Capture the cell that displays the provided text and extract its [X, Y] central coordinate. 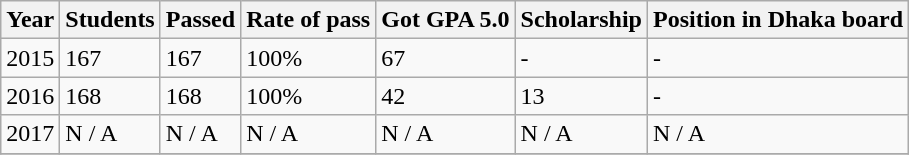
42 [446, 96]
Students [110, 20]
Got GPA 5.0 [446, 20]
67 [446, 58]
Rate of pass [308, 20]
13 [581, 96]
Position in Dhaka board [778, 20]
Passed [200, 20]
Year [30, 20]
2017 [30, 134]
2015 [30, 58]
2016 [30, 96]
Scholarship [581, 20]
